Extract the [X, Y] coordinate from the center of the cell holding the provided text.  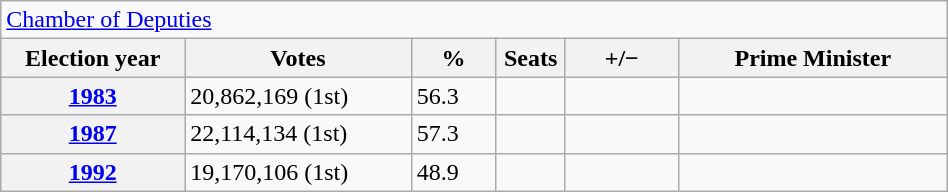
Election year [93, 58]
Prime Minister [812, 58]
19,170,106 (1st) [298, 172]
% [454, 58]
Votes [298, 58]
20,862,169 (1st) [298, 96]
Seats [530, 58]
57.3 [454, 134]
56.3 [454, 96]
Chamber of Deputies [474, 20]
1992 [93, 172]
1987 [93, 134]
48.9 [454, 172]
1983 [93, 96]
22,114,134 (1st) [298, 134]
+/− [622, 58]
